Identify which cell holds the provided text, then report its (X, Y) central coordinate. 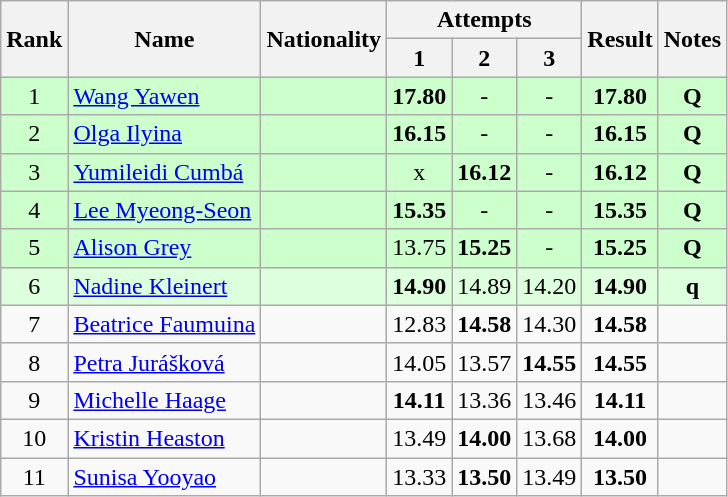
Lee Myeong-Seon (164, 210)
q (692, 286)
13.68 (550, 438)
Name (164, 39)
Petra Jurášková (164, 362)
14.05 (420, 362)
x (420, 172)
12.83 (420, 324)
13.75 (420, 248)
8 (34, 362)
Olga Ilyina (164, 134)
9 (34, 400)
Attempts (484, 20)
Rank (34, 39)
13.46 (550, 400)
Beatrice Faumuina (164, 324)
5 (34, 248)
10 (34, 438)
Result (620, 39)
Nadine Kleinert (164, 286)
14.30 (550, 324)
14.89 (484, 286)
Notes (692, 39)
14.20 (550, 286)
Sunisa Yooyao (164, 477)
13.33 (420, 477)
6 (34, 286)
11 (34, 477)
Nationality (324, 39)
13.36 (484, 400)
13.57 (484, 362)
Kristin Heaston (164, 438)
Wang Yawen (164, 96)
7 (34, 324)
4 (34, 210)
Yumileidi Cumbá (164, 172)
Michelle Haage (164, 400)
Alison Grey (164, 248)
